Scan for the cell matching the given text and deliver its (X, Y) coordinate at center. 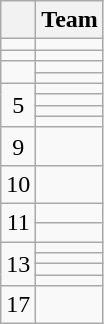
11 (18, 222)
13 (18, 264)
9 (18, 146)
5 (18, 105)
Team (70, 20)
17 (18, 305)
10 (18, 184)
